Determine the [x, y] coordinate at the center of the cell enclosing the given text.  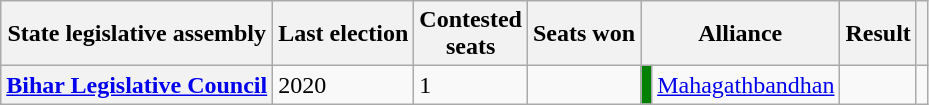
Bihar Legislative Council [137, 85]
Last election [344, 34]
1 [471, 85]
Seats won [584, 34]
Alliance [740, 34]
Contestedseats [471, 34]
2020 [344, 85]
Result [878, 34]
State legislative assembly [137, 34]
Mahagathbandhan [746, 85]
